Return the [X, Y] coordinate for the center point of the cell that contains the specified text.  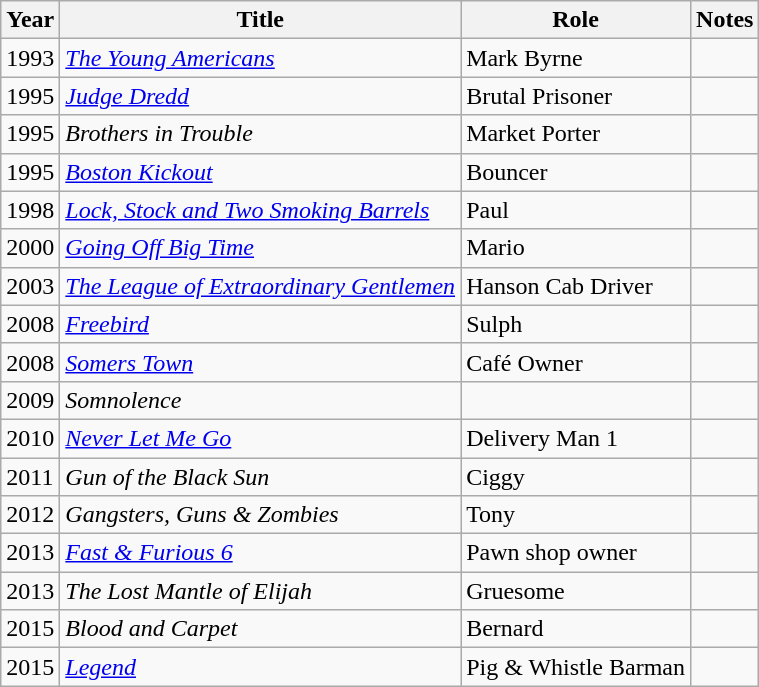
The League of Extraordinary Gentlemen [260, 286]
Gun of the Black Sun [260, 477]
Role [576, 20]
2011 [30, 477]
Pawn shop owner [576, 553]
Gangsters, Guns & Zombies [260, 515]
Judge Dredd [260, 96]
Hanson Cab Driver [576, 286]
Bouncer [576, 172]
Brothers in Trouble [260, 134]
Paul [576, 210]
Bernard [576, 629]
Pig & Whistle Barman [576, 667]
Delivery Man 1 [576, 438]
Blood and Carpet [260, 629]
Ciggy [576, 477]
Never Let Me Go [260, 438]
Notes [725, 20]
2003 [30, 286]
Title [260, 20]
The Young Americans [260, 58]
Somers Town [260, 362]
2000 [30, 248]
Brutal Prisoner [576, 96]
Freebird [260, 324]
1998 [30, 210]
2009 [30, 400]
Somnolence [260, 400]
Lock, Stock and Two Smoking Barrels [260, 210]
2010 [30, 438]
Café Owner [576, 362]
Fast & Furious 6 [260, 553]
Market Porter [576, 134]
Going Off Big Time [260, 248]
Mark Byrne [576, 58]
Legend [260, 667]
Gruesome [576, 591]
Sulph [576, 324]
Boston Kickout [260, 172]
Tony [576, 515]
Mario [576, 248]
The Lost Mantle of Elijah [260, 591]
1993 [30, 58]
2012 [30, 515]
Year [30, 20]
